Detect which cell encompasses the target text, then output its (X, Y) center coordinate. 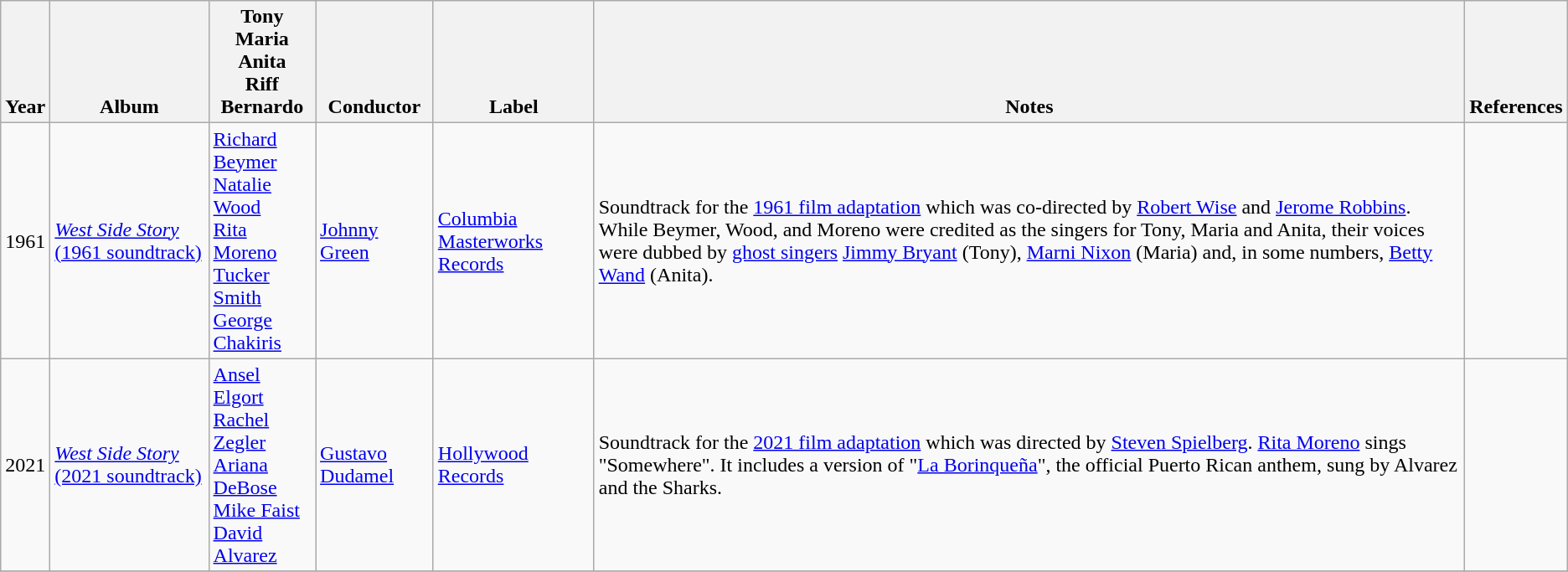
Richard Beymer Natalie WoodRita Moreno Tucker Smith George Chakiris (262, 241)
1961 (25, 241)
Johnny Green (375, 241)
TonyMariaAnitaRiffBernardo (262, 62)
Year (25, 62)
Conductor (375, 62)
Gustavo Dudamel (375, 465)
References (1516, 62)
Notes (1029, 62)
West Side Story (2021 soundtrack) (129, 465)
Album (129, 62)
Columbia Masterworks Records (513, 241)
West Side Story (1961 soundtrack) (129, 241)
Hollywood Records (513, 465)
Label (513, 62)
2021 (25, 465)
Ansel Elgort Rachel ZeglerAriana DeBose Mike Faist David Alvarez (262, 465)
